Pinpoint the cell where the given text exists, returning its (x, y) midpoint coordinate. 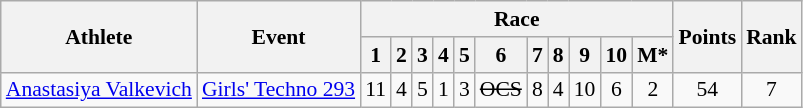
Event (278, 36)
Girls' Techno 293 (278, 90)
9 (585, 55)
11 (376, 90)
Anastasiya Valkevich (99, 90)
M* (652, 55)
54 (707, 90)
OCS (501, 90)
Race (516, 19)
Rank (772, 36)
Athlete (99, 36)
Points (707, 36)
